Scan for the cell matching the given text and deliver its (X, Y) coordinate at center. 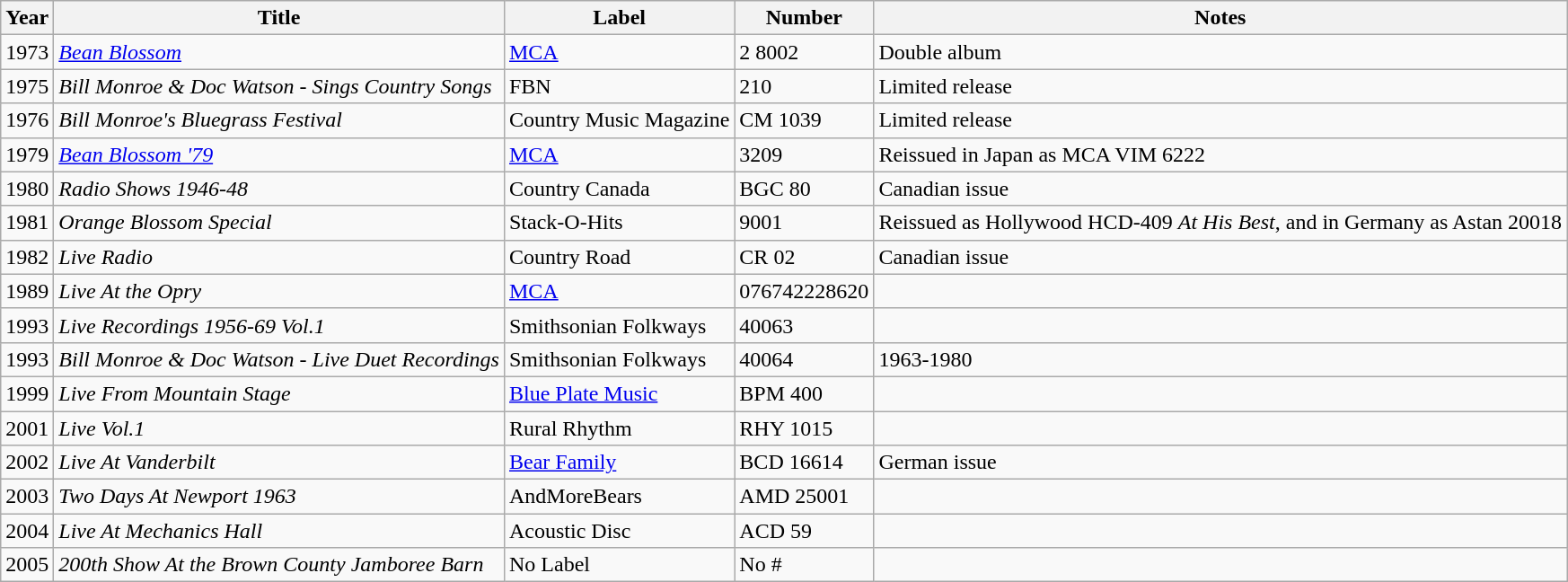
Bear Family (619, 463)
Live From Mountain Stage (279, 393)
1973 (27, 52)
Bill Monroe & Doc Watson - Live Duet Recordings (279, 359)
1963-1980 (1220, 359)
Acoustic Disc (619, 531)
AndMoreBears (619, 497)
40064 (805, 359)
Notes (1220, 18)
FBN (619, 86)
2005 (27, 565)
Bean Blossom (279, 52)
Orange Blossom Special (279, 223)
Blue Plate Music (619, 393)
1980 (27, 189)
1982 (27, 257)
Label (619, 18)
9001 (805, 223)
1989 (27, 291)
Live Recordings 1956-69 Vol.1 (279, 325)
Bean Blossom '79 (279, 154)
Country Canada (619, 189)
3209 (805, 154)
Year (27, 18)
Live At Vanderbilt (279, 463)
Double album (1220, 52)
CM 1039 (805, 120)
1975 (27, 86)
Live At Mechanics Hall (279, 531)
2 8002 (805, 52)
Bill Monroe's Bluegrass Festival (279, 120)
Live Vol.1 (279, 428)
BGC 80 (805, 189)
Reissued in Japan as MCA VIM 6222 (1220, 154)
Two Days At Newport 1963 (279, 497)
Live At the Opry (279, 291)
Rural Rhythm (619, 428)
210 (805, 86)
1999 (27, 393)
2004 (27, 531)
2002 (27, 463)
1976 (27, 120)
BPM 400 (805, 393)
Bill Monroe & Doc Watson - Sings Country Songs (279, 86)
076742228620 (805, 291)
2001 (27, 428)
ACD 59 (805, 531)
No Label (619, 565)
200th Show At the Brown County Jamboree Barn (279, 565)
Radio Shows 1946-48 (279, 189)
1981 (27, 223)
Country Music Magazine (619, 120)
No # (805, 565)
1979 (27, 154)
Reissued as Hollywood HCD-409 At His Best, and in Germany as Astan 20018 (1220, 223)
Country Road (619, 257)
40063 (805, 325)
RHY 1015 (805, 428)
BCD 16614 (805, 463)
German issue (1220, 463)
Stack-O-Hits (619, 223)
CR 02 (805, 257)
Live Radio (279, 257)
Number (805, 18)
2003 (27, 497)
AMD 25001 (805, 497)
Title (279, 18)
